Extract the (x, y) coordinate from the center of the cell holding the provided text.  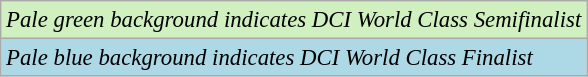
Pale blue background indicates DCI World Class Finalist (294, 58)
Pale green background indicates DCI World Class Semifinalist (294, 20)
